Detect which cell encompasses the target text, then output its [X, Y] center coordinate. 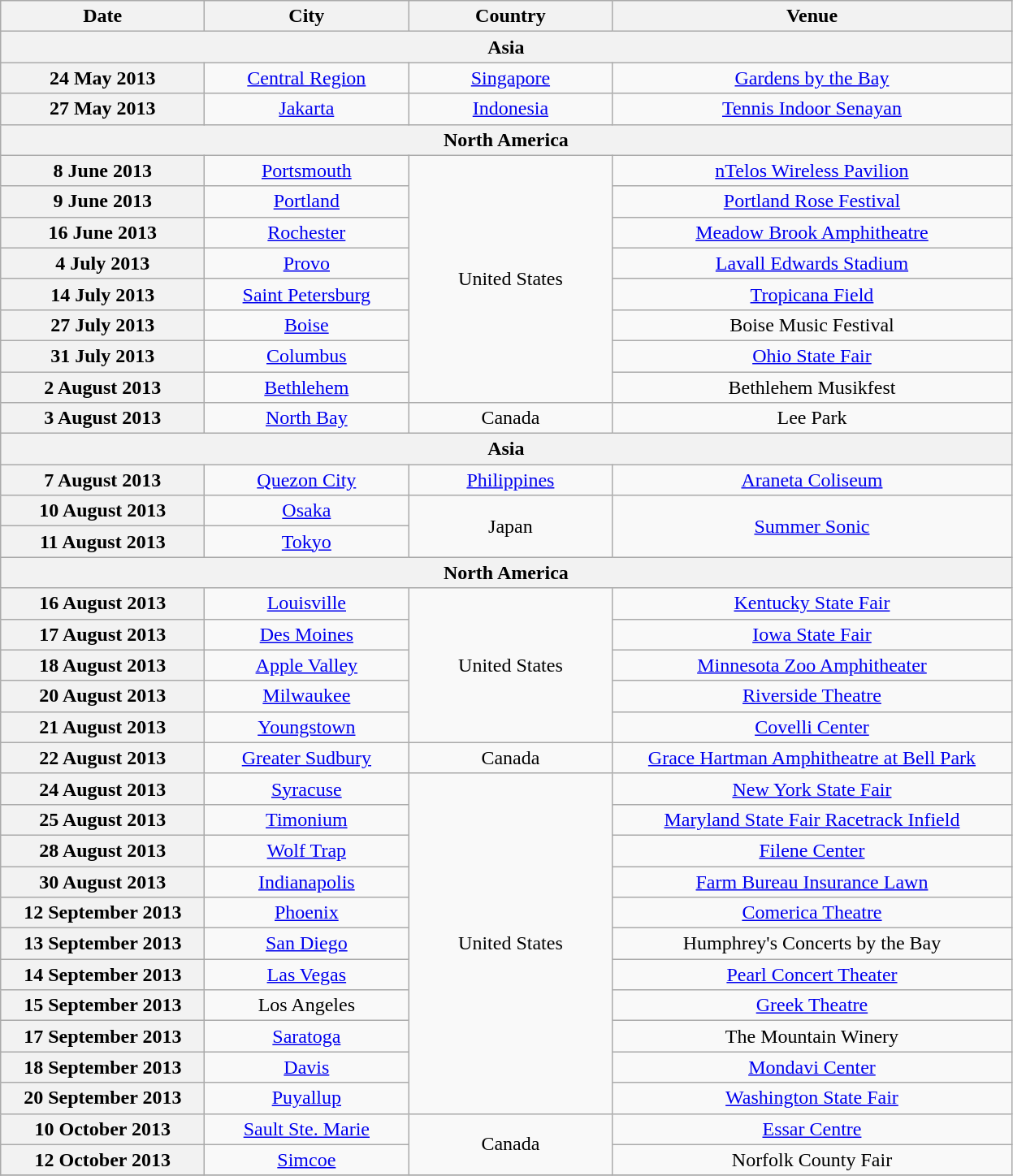
14 July 2013 [102, 294]
Greater Sudbury [307, 758]
Essar Centre [812, 1129]
San Diego [307, 944]
Filene Center [812, 850]
Date [102, 16]
Japan [510, 526]
The Mountain Winery [812, 1036]
25 August 2013 [102, 819]
Singapore [510, 78]
Youngstown [307, 727]
Sault Ste. Marie [307, 1129]
Central Region [307, 78]
Columbus [307, 356]
12 September 2013 [102, 913]
24 August 2013 [102, 789]
Maryland State Fair Racetrack Infield [812, 819]
Milwaukee [307, 696]
Araneta Coliseum [812, 480]
15 September 2013 [102, 1005]
18 September 2013 [102, 1067]
Ohio State Fair [812, 356]
Indianapolis [307, 881]
nTelos Wireless Pavilion [812, 171]
Boise Music Festival [812, 325]
Iowa State Fair [812, 634]
Provo [307, 263]
Bethlehem Musikfest [812, 387]
31 July 2013 [102, 356]
20 August 2013 [102, 696]
Portland [307, 201]
16 June 2013 [102, 232]
Philippines [510, 480]
Tokyo [307, 542]
Timonium [307, 819]
Kentucky State Fair [812, 603]
City [307, 16]
Farm Bureau Insurance Lawn [812, 881]
18 August 2013 [102, 665]
Portsmouth [307, 171]
12 October 2013 [102, 1160]
Meadow Brook Amphitheatre [812, 232]
Boise [307, 325]
13 September 2013 [102, 944]
9 June 2013 [102, 201]
17 September 2013 [102, 1036]
28 August 2013 [102, 850]
27 May 2013 [102, 109]
Norfolk County Fair [812, 1160]
Grace Hartman Amphitheatre at Bell Park [812, 758]
3 August 2013 [102, 418]
Osaka [307, 511]
17 August 2013 [102, 634]
30 August 2013 [102, 881]
Syracuse [307, 789]
16 August 2013 [102, 603]
Bethlehem [307, 387]
4 July 2013 [102, 263]
Wolf Trap [307, 850]
Los Angeles [307, 1005]
North Bay [307, 418]
Minnesota Zoo Amphitheater [812, 665]
Saint Petersburg [307, 294]
20 September 2013 [102, 1098]
14 September 2013 [102, 975]
27 July 2013 [102, 325]
Tennis Indoor Senayan [812, 109]
Greek Theatre [812, 1005]
Louisville [307, 603]
Country [510, 16]
Riverside Theatre [812, 696]
2 August 2013 [102, 387]
Indonesia [510, 109]
Pearl Concert Theater [812, 975]
Lee Park [812, 418]
10 October 2013 [102, 1129]
Puyallup [307, 1098]
Simcoe [307, 1160]
7 August 2013 [102, 480]
Jakarta [307, 109]
Gardens by the Bay [812, 78]
24 May 2013 [102, 78]
Saratoga [307, 1036]
Humphrey's Concerts by the Bay [812, 944]
11 August 2013 [102, 542]
Phoenix [307, 913]
Covelli Center [812, 727]
Apple Valley [307, 665]
Summer Sonic [812, 526]
New York State Fair [812, 789]
Washington State Fair [812, 1098]
10 August 2013 [102, 511]
Des Moines [307, 634]
Portland Rose Festival [812, 201]
Mondavi Center [812, 1067]
22 August 2013 [102, 758]
Comerica Theatre [812, 913]
8 June 2013 [102, 171]
Rochester [307, 232]
Tropicana Field [812, 294]
Lavall Edwards Stadium [812, 263]
Las Vegas [307, 975]
Quezon City [307, 480]
Davis [307, 1067]
Venue [812, 16]
21 August 2013 [102, 727]
